Return the [x, y] coordinate for the center point of the cell that contains the specified text.  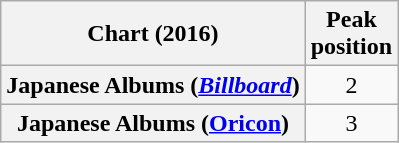
Japanese Albums (Billboard) [153, 85]
Chart (2016) [153, 34]
2 [351, 85]
3 [351, 123]
Japanese Albums (Oricon) [153, 123]
Peakposition [351, 34]
